Return the (x, y) coordinate for the center point of the cell that contains the specified text.  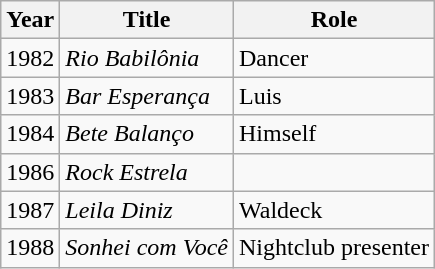
Sonhei com Você (147, 248)
Bete Balanço (147, 134)
Dancer (334, 58)
Bar Esperança (147, 96)
Title (147, 20)
1986 (30, 172)
Himself (334, 134)
Role (334, 20)
Year (30, 20)
1983 (30, 96)
1982 (30, 58)
1984 (30, 134)
Rio Babilônia (147, 58)
1987 (30, 210)
Leila Diniz (147, 210)
Nightclub presenter (334, 248)
1988 (30, 248)
Waldeck (334, 210)
Luis (334, 96)
Rock Estrela (147, 172)
